Identify which cell holds the provided text, then report its [X, Y] central coordinate. 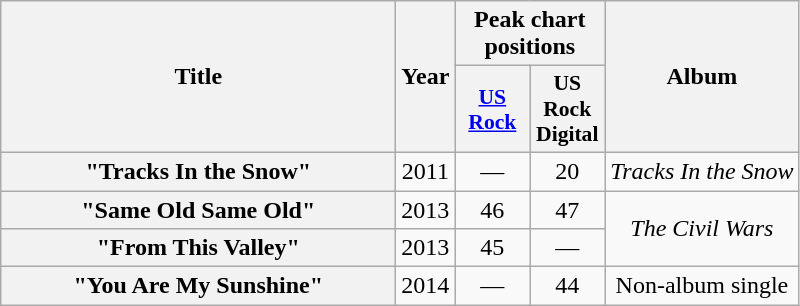
"From This Valley" [198, 248]
"Tracks In the Snow" [198, 171]
Title [198, 77]
Year [426, 77]
Peak chart positions [530, 34]
The Civil Wars [702, 228]
Tracks In the Snow [702, 171]
US Rock Digital [568, 110]
46 [492, 209]
45 [492, 248]
2014 [426, 286]
US Rock [492, 110]
47 [568, 209]
"You Are My Sunshine" [198, 286]
2011 [426, 171]
20 [568, 171]
"Same Old Same Old" [198, 209]
44 [568, 286]
Non-album single [702, 286]
Album [702, 77]
